Capture the cell that displays the provided text and extract its (x, y) central coordinate. 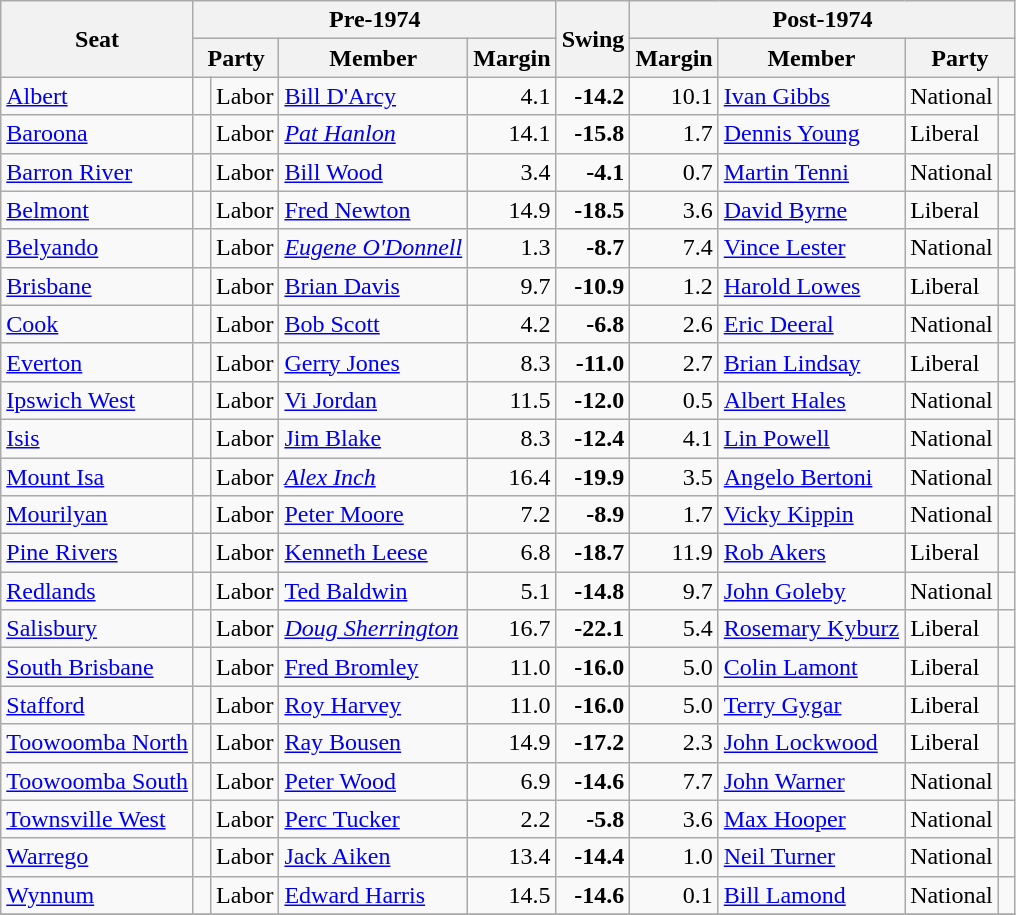
Lin Powell (811, 438)
Jack Aiken (374, 857)
Swing (593, 39)
14.5 (512, 895)
Ted Baldwin (374, 591)
-10.9 (593, 286)
5.1 (512, 591)
Peter Moore (374, 515)
Baroona (98, 134)
Wynnum (98, 895)
South Brisbane (98, 667)
-4.1 (593, 172)
0.1 (674, 895)
Isis (98, 438)
10.1 (674, 96)
Brian Lindsay (811, 362)
Everton (98, 362)
Vi Jordan (374, 400)
1.0 (674, 857)
-8.9 (593, 515)
Warrego (98, 857)
Albert Hales (811, 400)
Bill Wood (374, 172)
4.2 (512, 324)
16.7 (512, 629)
-17.2 (593, 743)
Neil Turner (811, 857)
Pine Rivers (98, 553)
11.9 (674, 553)
Peter Wood (374, 781)
Brisbane (98, 286)
-18.7 (593, 553)
-6.8 (593, 324)
-22.1 (593, 629)
7.4 (674, 248)
7.2 (512, 515)
John Lockwood (811, 743)
-19.9 (593, 477)
-8.7 (593, 248)
Kenneth Leese (374, 553)
11.5 (512, 400)
3.4 (512, 172)
Ipswich West (98, 400)
Redlands (98, 591)
Salisbury (98, 629)
3.5 (674, 477)
-12.0 (593, 400)
Terry Gygar (811, 705)
Belmont (98, 210)
-14.4 (593, 857)
Fred Newton (374, 210)
16.4 (512, 477)
13.4 (512, 857)
-5.8 (593, 819)
Jim Blake (374, 438)
Eugene O'Donnell (374, 248)
Bill Lamond (811, 895)
2.6 (674, 324)
Alex Inch (374, 477)
14.1 (512, 134)
6.8 (512, 553)
1.3 (512, 248)
Toowoomba South (98, 781)
5.4 (674, 629)
Toowoomba North (98, 743)
Townsville West (98, 819)
Barron River (98, 172)
Vicky Kippin (811, 515)
Ivan Gibbs (811, 96)
Colin Lamont (811, 667)
Mourilyan (98, 515)
0.7 (674, 172)
Pre-1974 (374, 20)
2.3 (674, 743)
1.2 (674, 286)
Stafford (98, 705)
Gerry Jones (374, 362)
2.7 (674, 362)
Belyando (98, 248)
Brian Davis (374, 286)
Bill D'Arcy (374, 96)
-14.2 (593, 96)
Seat (98, 39)
2.2 (512, 819)
John Warner (811, 781)
Pat Hanlon (374, 134)
-12.4 (593, 438)
Rob Akers (811, 553)
0.5 (674, 400)
-18.5 (593, 210)
Eric Deeral (811, 324)
Dennis Young (811, 134)
Vince Lester (811, 248)
Doug Sherrington (374, 629)
Albert (98, 96)
Rosemary Kyburz (811, 629)
Perc Tucker (374, 819)
Edward Harris (374, 895)
Post-1974 (823, 20)
-15.8 (593, 134)
Cook (98, 324)
7.7 (674, 781)
6.9 (512, 781)
-14.8 (593, 591)
Angelo Bertoni (811, 477)
David Byrne (811, 210)
John Goleby (811, 591)
Roy Harvey (374, 705)
Ray Bousen (374, 743)
Harold Lowes (811, 286)
Fred Bromley (374, 667)
Max Hooper (811, 819)
Martin Tenni (811, 172)
Bob Scott (374, 324)
-11.0 (593, 362)
Mount Isa (98, 477)
